Determine the [X, Y] coordinate at the center of the cell enclosing the given text.  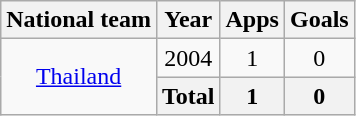
Thailand [79, 77]
Year [188, 20]
2004 [188, 58]
Goals [319, 20]
Total [188, 96]
Apps [252, 20]
National team [79, 20]
